For the text-containing cell, return its midpoint in [x, y] coordinate format. 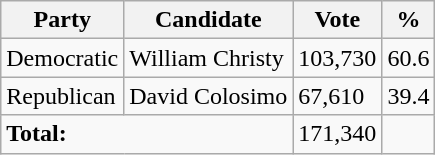
Candidate [208, 20]
Vote [338, 20]
Republican [62, 96]
% [408, 20]
103,730 [338, 58]
David Colosimo [208, 96]
60.6 [408, 58]
William Christy [208, 58]
Democratic [62, 58]
Total: [147, 134]
67,610 [338, 96]
Party [62, 20]
171,340 [338, 134]
39.4 [408, 96]
